Locate the cell with the specified text and output its [X, Y] center coordinate. 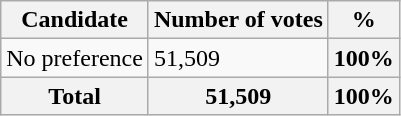
Number of votes [238, 20]
Candidate [75, 20]
Total [75, 96]
No preference [75, 58]
% [364, 20]
